Search for the cell housing the specified text and yield its [x, y] center coordinate. 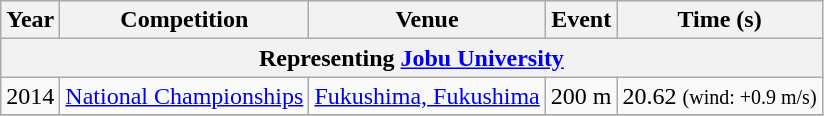
Venue [427, 20]
Competition [184, 20]
2014 [30, 96]
200 m [581, 96]
National Championships [184, 96]
Year [30, 20]
Time (s) [720, 20]
Representing Jobu University [412, 58]
Event [581, 20]
Fukushima, Fukushima [427, 96]
20.62 (wind: +0.9 m/s) [720, 96]
